Find where the given text appears and provide that cell's center as (x, y) coordinate. 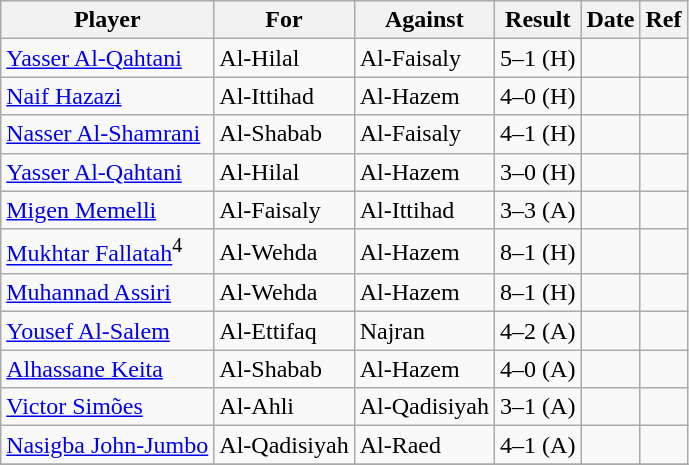
Najran (424, 331)
Result (538, 20)
3–3 (A) (538, 210)
Against (424, 20)
Ref (664, 20)
4–2 (A) (538, 331)
Nasser Al-Shamrani (108, 134)
4–1 (H) (538, 134)
Naif Hazazi (108, 96)
5–1 (H) (538, 58)
Al-Raed (424, 445)
Player (108, 20)
Nasigba John-Jumbo (108, 445)
3–1 (A) (538, 407)
Muhannad Assiri (108, 293)
3–0 (H) (538, 172)
Yousef Al-Salem (108, 331)
4–0 (H) (538, 96)
4–1 (A) (538, 445)
Victor Simões (108, 407)
For (284, 20)
Date (610, 20)
Al-Ahli (284, 407)
Mukhtar Fallatah4 (108, 252)
Migen Memelli (108, 210)
Al-Ettifaq (284, 331)
4–0 (A) (538, 369)
Alhassane Keita (108, 369)
